Determine the (x, y) coordinate at the center of the cell enclosing the given text.  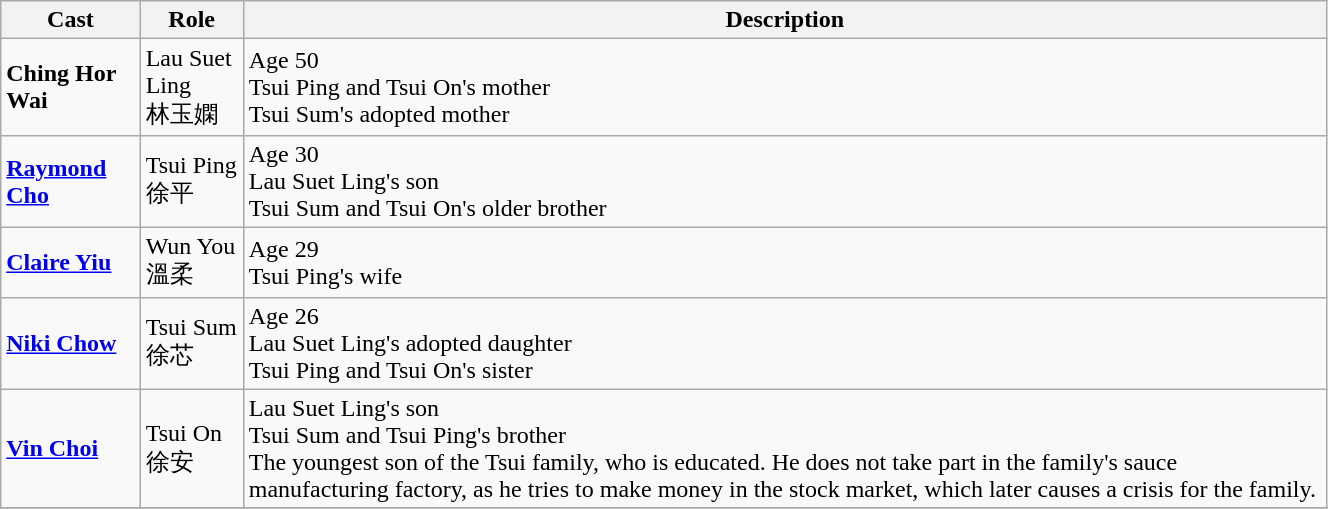
Lau Suet Ling林玉嫻 (192, 88)
Ching Hor Wai (70, 88)
Tsui Ping徐平 (192, 181)
Claire Yiu (70, 262)
Age 29 Tsui Ping's wife (784, 262)
Raymond Cho (70, 181)
Age 50 Tsui Ping and Tsui On's motherTsui Sum's adopted mother (784, 88)
Vin Choi (70, 448)
Age 30 Lau Suet Ling's sonTsui Sum and Tsui On's older brother (784, 181)
Description (784, 20)
Role (192, 20)
Tsui On 徐安 (192, 448)
Wun You溫柔 (192, 262)
Age 26 Lau Suet Ling's adopted daughterTsui Ping and Tsui On's sister (784, 343)
Tsui Sum徐芯 (192, 343)
Niki Chow (70, 343)
Cast (70, 20)
